Detect which cell encompasses the target text, then output its (X, Y) center coordinate. 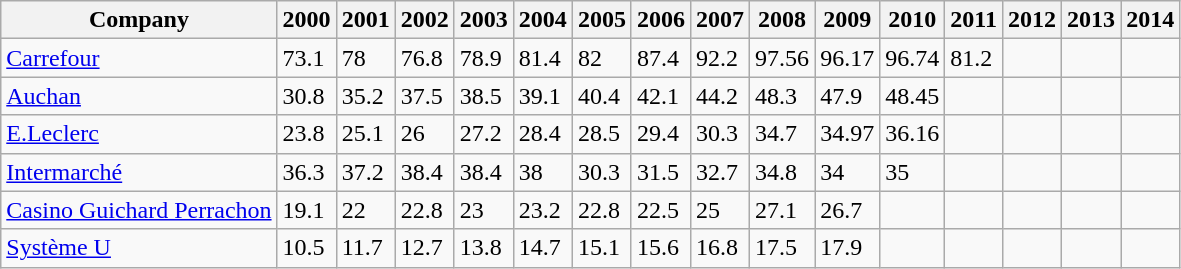
2013 (1092, 20)
22.5 (660, 210)
E.Leclerc (139, 134)
38 (542, 172)
17.5 (782, 248)
2011 (974, 20)
42.1 (660, 96)
28.5 (602, 134)
28.4 (542, 134)
32.7 (720, 172)
11.7 (366, 248)
17.9 (848, 248)
81.4 (542, 58)
15.1 (602, 248)
23.8 (306, 134)
2000 (306, 20)
87.4 (660, 58)
2005 (602, 20)
48.45 (912, 96)
44.2 (720, 96)
96.17 (848, 58)
34 (848, 172)
2001 (366, 20)
25.1 (366, 134)
31.5 (660, 172)
76.8 (424, 58)
27.2 (484, 134)
37.5 (424, 96)
Intermarché (139, 172)
2006 (660, 20)
13.8 (484, 248)
2010 (912, 20)
14.7 (542, 248)
38.5 (484, 96)
34.7 (782, 134)
2002 (424, 20)
35.2 (366, 96)
12.7 (424, 248)
23 (484, 210)
26 (424, 134)
2008 (782, 20)
34.8 (782, 172)
27.1 (782, 210)
16.8 (720, 248)
35 (912, 172)
34.97 (848, 134)
15.6 (660, 248)
96.74 (912, 58)
19.1 (306, 210)
2014 (1150, 20)
Système U (139, 248)
40.4 (602, 96)
26.7 (848, 210)
78 (366, 58)
25 (720, 210)
Company (139, 20)
36.16 (912, 134)
81.2 (974, 58)
47.9 (848, 96)
48.3 (782, 96)
82 (602, 58)
2012 (1032, 20)
29.4 (660, 134)
Casino Guichard Perrachon (139, 210)
2009 (848, 20)
36.3 (306, 172)
73.1 (306, 58)
39.1 (542, 96)
23.2 (542, 210)
10.5 (306, 248)
78.9 (484, 58)
37.2 (366, 172)
92.2 (720, 58)
97.56 (782, 58)
2007 (720, 20)
Auchan (139, 96)
30.8 (306, 96)
2003 (484, 20)
22 (366, 210)
Carrefour (139, 58)
2004 (542, 20)
